Detect which cell encompasses the target text, then output its [x, y] center coordinate. 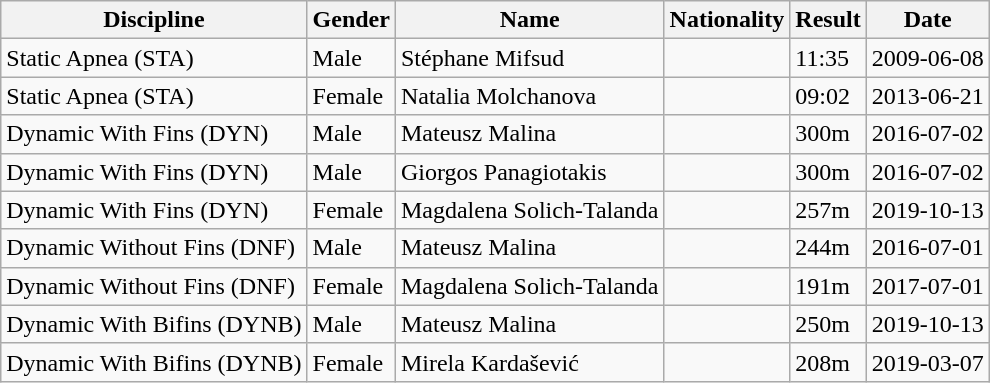
Mirela Kardašević [530, 362]
Result [828, 20]
250m [828, 324]
244m [828, 248]
09:02 [828, 96]
208m [828, 362]
Stéphane Mifsud [530, 58]
2017-07-01 [928, 286]
Name [530, 20]
2016-07-01 [928, 248]
191m [828, 286]
Natalia Molchanova [530, 96]
11:35 [828, 58]
2019-03-07 [928, 362]
Giorgos Panagiotakis [530, 172]
Nationality [727, 20]
Date [928, 20]
2013-06-21 [928, 96]
2009-06-08 [928, 58]
257m [828, 210]
Gender [351, 20]
Discipline [154, 20]
